Detect which cell encompasses the target text, then output its [x, y] center coordinate. 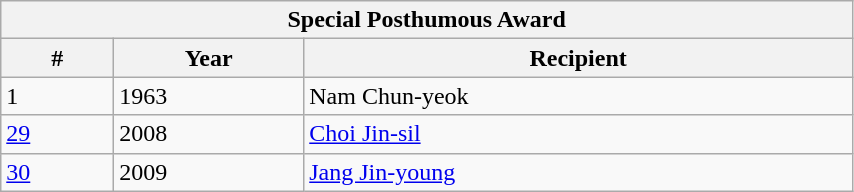
Choi Jin-sil [578, 134]
2008 [209, 134]
1963 [209, 96]
Jang Jin-young [578, 172]
1 [58, 96]
2009 [209, 172]
29 [58, 134]
Recipient [578, 58]
Year [209, 58]
Nam Chun-yeok [578, 96]
30 [58, 172]
Special Posthumous Award [427, 20]
# [58, 58]
